Identify which cell holds the provided text, then report its (x, y) central coordinate. 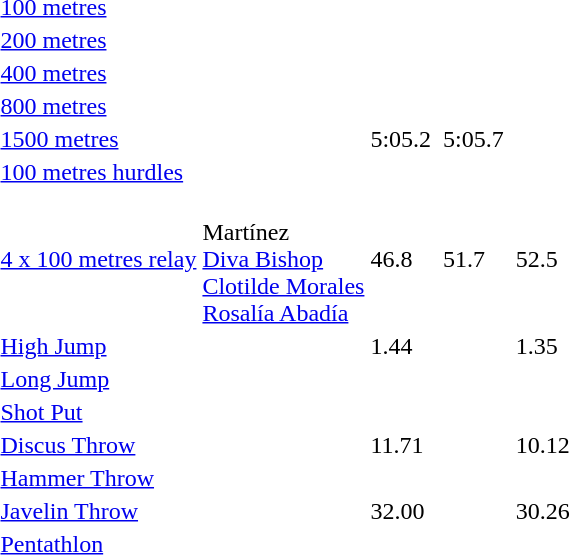
5:05.7 (474, 139)
5:05.2 (401, 139)
51.7 (474, 259)
Martínez Diva Bishop Clotilde Morales Rosalía Abadía (284, 259)
32.00 (401, 511)
11.71 (401, 445)
1.44 (401, 346)
46.8 (401, 259)
